Scan for the cell matching the given text and deliver its [x, y] coordinate at center. 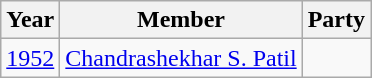
Chandrashekhar S. Patil [181, 58]
1952 [30, 58]
Party [336, 20]
Member [181, 20]
Year [30, 20]
